From the cell containing the given text, extract its center point as [x, y] coordinate. 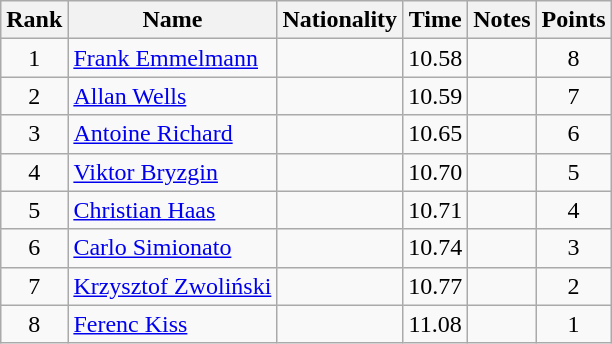
10.74 [436, 248]
Carlo Simionato [172, 248]
10.58 [436, 58]
Christian Haas [172, 210]
10.59 [436, 96]
Name [172, 20]
Notes [502, 20]
Antoine Richard [172, 134]
Krzysztof Zwoliński [172, 286]
Allan Wells [172, 96]
Viktor Bryzgin [172, 172]
Frank Emmelmann [172, 58]
10.65 [436, 134]
11.08 [436, 324]
10.71 [436, 210]
10.70 [436, 172]
Time [436, 20]
Nationality [340, 20]
Ferenc Kiss [172, 324]
Points [574, 20]
10.77 [436, 286]
Rank [34, 20]
